Provide the (X, Y) coordinate of the cell's center where the given text is located.  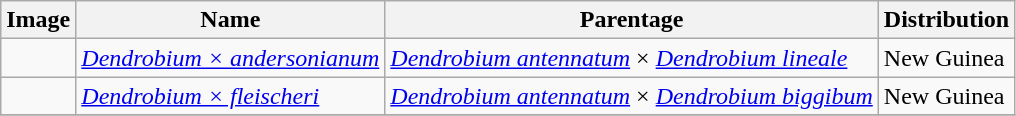
Image (38, 20)
Name (230, 20)
Parentage (632, 20)
Dendrobium antennatum × Dendrobium biggibum (632, 96)
Dendrobium × fleischeri (230, 96)
Dendrobium antennatum × Dendrobium lineale (632, 58)
Dendrobium × andersonianum (230, 58)
Distribution (946, 20)
